Provide the (x, y) coordinate of the cell's center where the given text is located.  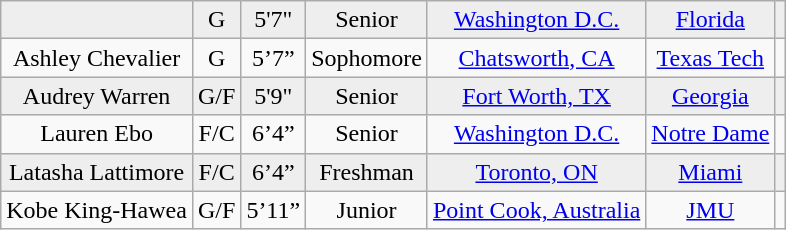
Toronto, ON (536, 172)
Ashley Chevalier (97, 58)
Lauren Ebo (97, 134)
Latasha Lattimore (97, 172)
Junior (367, 210)
Chatsworth, CA (536, 58)
Notre Dame (710, 134)
5'7" (274, 20)
5’7” (274, 58)
Florida (710, 20)
Kobe King-Hawea (97, 210)
Georgia (710, 96)
Audrey Warren (97, 96)
Fort Worth, TX (536, 96)
Freshman (367, 172)
5'9" (274, 96)
JMU (710, 210)
Miami (710, 172)
Texas Tech (710, 58)
Point Cook, Australia (536, 210)
5’11” (274, 210)
Sophomore (367, 58)
